Provide the [x, y] coordinate of the cell's center where the given text is located.  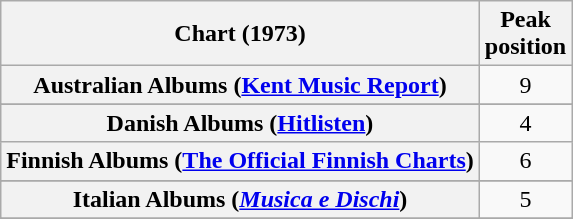
Peakposition [525, 34]
6 [525, 161]
Italian Albums (Musica e Dischi) [240, 199]
4 [525, 123]
9 [525, 85]
Australian Albums (Kent Music Report) [240, 85]
Danish Albums (Hitlisten) [240, 123]
Chart (1973) [240, 34]
5 [525, 199]
Finnish Albums (The Official Finnish Charts) [240, 161]
